From the cell containing the given text, extract its center point as [x, y] coordinate. 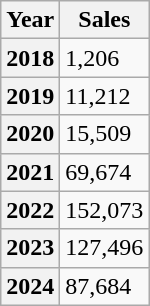
2022 [30, 210]
2021 [30, 172]
2020 [30, 134]
2019 [30, 96]
127,496 [104, 248]
1,206 [104, 58]
11,212 [104, 96]
Sales [104, 20]
2018 [30, 58]
2023 [30, 248]
152,073 [104, 210]
69,674 [104, 172]
87,684 [104, 286]
15,509 [104, 134]
Year [30, 20]
2024 [30, 286]
